Extract the [x, y] coordinate from the center of the cell holding the provided text.  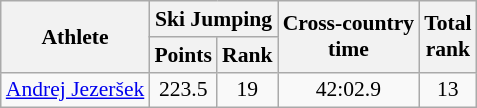
Athlete [76, 36]
13 [448, 90]
Total rank [448, 36]
19 [248, 90]
Points [183, 55]
Cross-country time [349, 36]
Rank [248, 55]
223.5 [183, 90]
Andrej Jezeršek [76, 90]
42:02.9 [349, 90]
Ski Jumping [213, 19]
